Detect which cell encompasses the target text, then output its [X, Y] center coordinate. 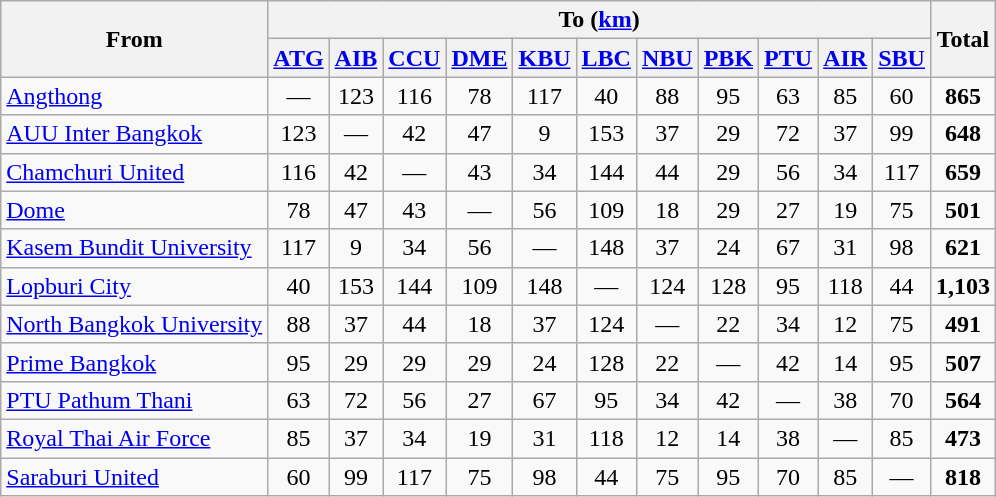
Royal Thai Air Force [134, 438]
LBC [606, 58]
NBU [667, 58]
865 [962, 96]
SBU [902, 58]
AIB [356, 58]
Angthong [134, 96]
PBK [728, 58]
Kasem Bundit University [134, 248]
PTU [788, 58]
564 [962, 400]
PTU Pathum Thani [134, 400]
507 [962, 362]
DME [480, 58]
501 [962, 210]
Lopburi City [134, 286]
Saraburi United [134, 477]
818 [962, 477]
Total [962, 39]
491 [962, 324]
648 [962, 134]
659 [962, 172]
KBU [544, 58]
To (km) [600, 20]
621 [962, 248]
CCU [414, 58]
1,103 [962, 286]
Chamchuri United [134, 172]
North Bangkok University [134, 324]
ATG [298, 58]
Prime Bangkok [134, 362]
Dome [134, 210]
AIR [846, 58]
From [134, 39]
473 [962, 438]
AUU Inter Bangkok [134, 134]
